Detect which cell encompasses the target text, then output its (X, Y) center coordinate. 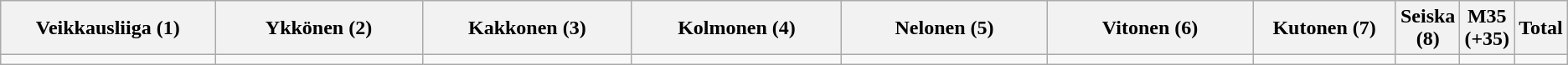
Kolmonen (4) (736, 28)
Veikkausliiga (1) (108, 28)
M35 (+35) (1488, 28)
Nelonen (5) (945, 28)
Ykkönen (2) (319, 28)
Seiska (8) (1427, 28)
Kutonen (7) (1325, 28)
Kakkonen (3) (527, 28)
Total (1541, 28)
Vitonen (6) (1149, 28)
